Pinpoint the cell where the given text exists, returning its (X, Y) midpoint coordinate. 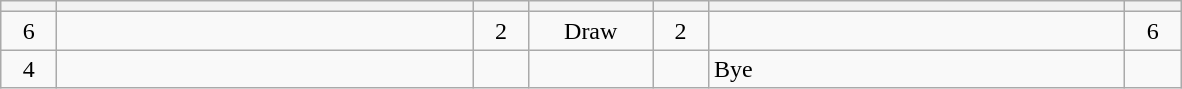
4 (29, 69)
Draw (591, 31)
Bye (917, 69)
